Determine the [x, y] coordinate at the center of the cell enclosing the given text.  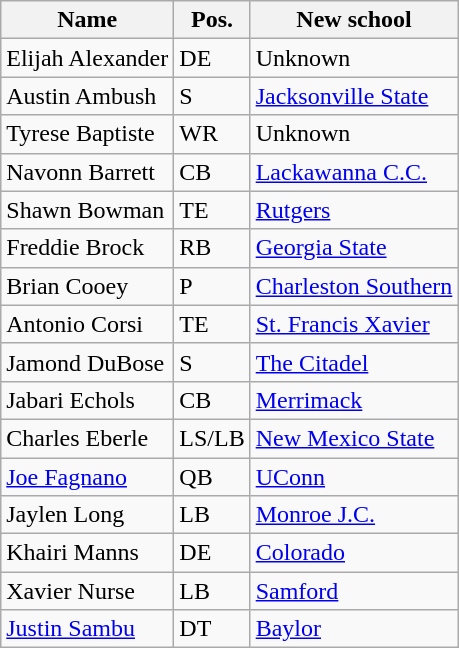
Georgia State [354, 248]
LS/LB [212, 438]
QB [212, 477]
Lackawanna C.C. [354, 172]
Austin Ambush [88, 96]
Freddie Brock [88, 248]
Samford [354, 591]
Jacksonville State [354, 96]
WR [212, 134]
DT [212, 629]
Xavier Nurse [88, 591]
Charles Eberle [88, 438]
Baylor [354, 629]
Monroe J.C. [354, 515]
Colorado [354, 553]
Navonn Barrett [88, 172]
Shawn Bowman [88, 210]
Jamond DuBose [88, 362]
Jaylen Long [88, 515]
Tyrese Baptiste [88, 134]
Name [88, 20]
Khairi Manns [88, 553]
Antonio Corsi [88, 324]
Charleston Southern [354, 286]
Justin Sambu [88, 629]
P [212, 286]
St. Francis Xavier [354, 324]
New school [354, 20]
The Citadel [354, 362]
New Mexico State [354, 438]
Brian Cooey [88, 286]
RB [212, 248]
Elijah Alexander [88, 58]
Merrimack [354, 400]
UConn [354, 477]
Joe Fagnano [88, 477]
Jabari Echols [88, 400]
Rutgers [354, 210]
Pos. [212, 20]
